Scan for the cell matching the given text and deliver its [x, y] coordinate at center. 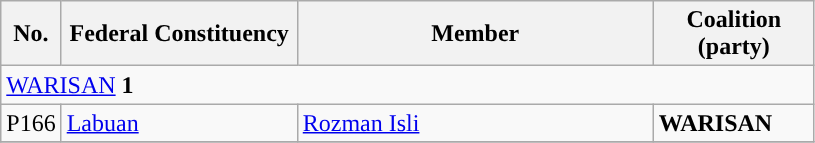
Coalition (party) [734, 34]
P166 [31, 123]
WARISAN [734, 123]
Member [475, 34]
WARISAN 1 [408, 85]
Federal Constituency [179, 34]
Rozman Isli [475, 123]
No. [31, 34]
Labuan [179, 123]
